Capture the cell that displays the provided text and extract its (x, y) central coordinate. 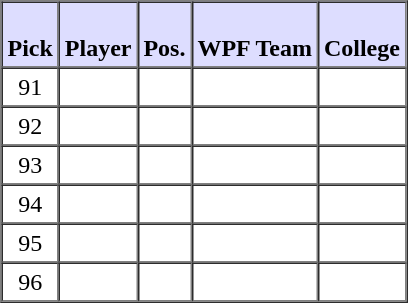
94 (30, 204)
Player (98, 35)
96 (30, 282)
Pick (30, 35)
Pos. (164, 35)
WPF Team (254, 35)
91 (30, 88)
92 (30, 126)
95 (30, 244)
93 (30, 166)
College (362, 35)
